Output the (X, Y) coordinate of the center of the cell containing the given text.  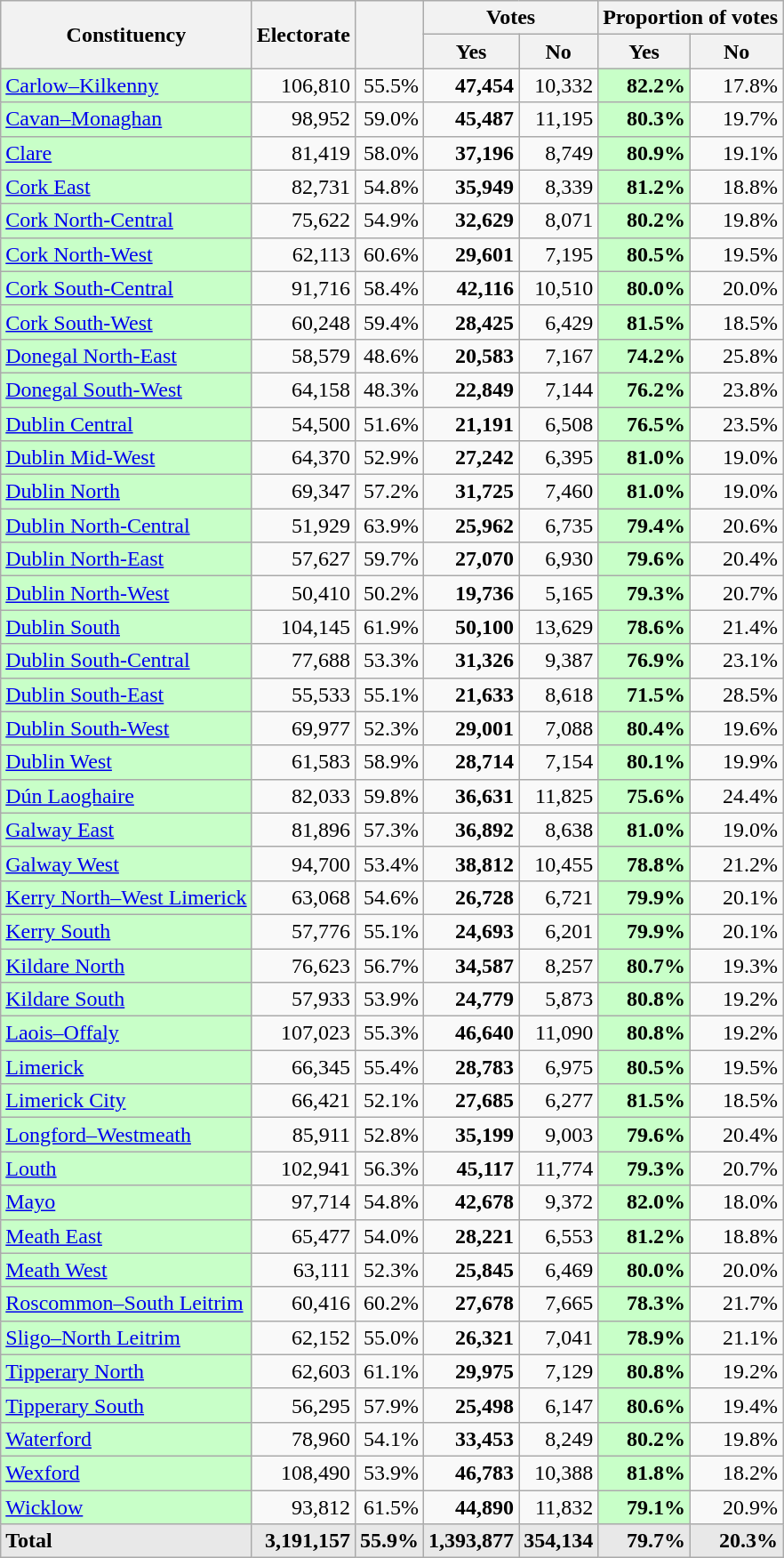
54,500 (303, 424)
66,421 (303, 1101)
Dublin South (126, 627)
21.4% (737, 627)
29,975 (471, 1371)
48.6% (389, 356)
Votes (511, 18)
75,622 (303, 221)
32,629 (471, 221)
10,332 (558, 85)
65,477 (303, 1236)
11,195 (558, 119)
85,911 (303, 1135)
50.2% (389, 593)
Laois–Offaly (126, 1033)
61,583 (303, 762)
54.0% (389, 1236)
60.6% (389, 254)
80.4% (644, 728)
81.8% (644, 1473)
Cork South-West (126, 322)
9,003 (558, 1135)
45,487 (471, 119)
59.8% (389, 796)
82.2% (644, 85)
50,410 (303, 593)
61.9% (389, 627)
6,508 (558, 424)
Dublin North-Central (126, 526)
61.5% (389, 1507)
354,134 (558, 1541)
62,603 (303, 1371)
27,685 (471, 1101)
35,949 (471, 187)
25,498 (471, 1405)
6,395 (558, 458)
Cavan–Monaghan (126, 119)
58.0% (389, 153)
17.8% (737, 85)
Dublin Central (126, 424)
6,975 (558, 1067)
7,088 (558, 728)
26,728 (471, 897)
11,774 (558, 1168)
28,714 (471, 762)
7,041 (558, 1337)
Donegal South-West (126, 389)
57,627 (303, 559)
31,326 (471, 661)
6,735 (558, 526)
Longford–Westmeath (126, 1135)
7,665 (558, 1304)
7,167 (558, 356)
7,144 (558, 389)
Tipperary South (126, 1405)
55.0% (389, 1337)
51.6% (389, 424)
93,812 (303, 1507)
27,242 (471, 458)
55.9% (389, 1541)
33,453 (471, 1439)
5,873 (558, 1000)
6,277 (558, 1101)
74.2% (644, 356)
60,416 (303, 1304)
18.2% (737, 1473)
7,460 (558, 492)
79.4% (644, 526)
28.5% (737, 695)
42,116 (471, 288)
24.4% (737, 796)
80.9% (644, 153)
1,393,877 (471, 1541)
76.9% (644, 661)
Wexford (126, 1473)
9,387 (558, 661)
80.3% (644, 119)
26,321 (471, 1337)
59.0% (389, 119)
7,154 (558, 762)
10,510 (558, 288)
63.9% (389, 526)
20.9% (737, 1507)
19.9% (737, 762)
10,388 (558, 1473)
6,147 (558, 1405)
3,191,157 (303, 1541)
25,962 (471, 526)
Kildare South (126, 1000)
Meath West (126, 1270)
6,469 (558, 1270)
Roscommon–South Leitrim (126, 1304)
Kerry North–West Limerick (126, 897)
8,339 (558, 187)
Dún Laoghaire (126, 796)
27,070 (471, 559)
21,633 (471, 695)
19.1% (737, 153)
Limerick City (126, 1101)
24,779 (471, 1000)
8,749 (558, 153)
98,952 (303, 119)
20,583 (471, 356)
54.6% (389, 897)
45,117 (471, 1168)
35,199 (471, 1135)
6,201 (558, 931)
46,640 (471, 1033)
69,977 (303, 728)
Electorate (303, 35)
25,845 (471, 1270)
21.2% (737, 863)
Kerry South (126, 931)
82,033 (303, 796)
78.9% (644, 1337)
28,425 (471, 322)
52.9% (389, 458)
57.2% (389, 492)
Kildare North (126, 965)
42,678 (471, 1202)
78.3% (644, 1304)
56,295 (303, 1405)
53.4% (389, 863)
6,429 (558, 322)
56.3% (389, 1168)
23.1% (737, 661)
Dublin West (126, 762)
8,249 (558, 1439)
22,849 (471, 389)
18.0% (737, 1202)
64,370 (303, 458)
58,579 (303, 356)
56.7% (389, 965)
80.7% (644, 965)
24,693 (471, 931)
102,941 (303, 1168)
25.8% (737, 356)
19.7% (737, 119)
60.2% (389, 1304)
81,419 (303, 153)
11,825 (558, 796)
7,195 (558, 254)
76.2% (644, 389)
11,090 (558, 1033)
37,196 (471, 153)
7,129 (558, 1371)
10,455 (558, 863)
59.7% (389, 559)
8,638 (558, 830)
29,601 (471, 254)
Mayo (126, 1202)
59.4% (389, 322)
60,248 (303, 322)
Wicklow (126, 1507)
Dublin North-West (126, 593)
97,714 (303, 1202)
76.5% (644, 424)
Dublin North-East (126, 559)
52.1% (389, 1101)
47,454 (471, 85)
63,111 (303, 1270)
Dublin North (126, 492)
57,933 (303, 1000)
71.5% (644, 695)
106,810 (303, 85)
Carlow–Kilkenny (126, 85)
54.9% (389, 221)
77,688 (303, 661)
Waterford (126, 1439)
79.7% (644, 1541)
62,152 (303, 1337)
76,623 (303, 965)
20.3% (737, 1541)
Dublin South-West (126, 728)
79.1% (644, 1507)
44,890 (471, 1507)
Galway East (126, 830)
48.3% (389, 389)
52.8% (389, 1135)
Total (126, 1541)
46,783 (471, 1473)
Cork North-Central (126, 221)
66,345 (303, 1067)
82,731 (303, 187)
75.6% (644, 796)
19,736 (471, 593)
57.9% (389, 1405)
55.5% (389, 85)
104,145 (303, 627)
63,068 (303, 897)
Dublin Mid-West (126, 458)
Cork South-Central (126, 288)
28,221 (471, 1236)
91,716 (303, 288)
Clare (126, 153)
11,832 (558, 1507)
51,929 (303, 526)
108,490 (303, 1473)
Sligo–North Leitrim (126, 1337)
57,776 (303, 931)
23.8% (737, 389)
78,960 (303, 1439)
8,257 (558, 965)
6,721 (558, 897)
13,629 (558, 627)
27,678 (471, 1304)
Limerick (126, 1067)
36,631 (471, 796)
50,100 (471, 627)
20.6% (737, 526)
107,023 (303, 1033)
19.3% (737, 965)
64,158 (303, 389)
69,347 (303, 492)
78.6% (644, 627)
80.1% (644, 762)
19.6% (737, 728)
Meath East (126, 1236)
55,533 (303, 695)
19.4% (737, 1405)
21.1% (737, 1337)
58.9% (389, 762)
Tipperary North (126, 1371)
6,553 (558, 1236)
29,001 (471, 728)
78.8% (644, 863)
8,071 (558, 221)
34,587 (471, 965)
58.4% (389, 288)
55.4% (389, 1067)
54.1% (389, 1439)
61.1% (389, 1371)
62,113 (303, 254)
23.5% (737, 424)
82.0% (644, 1202)
38,812 (471, 863)
80.6% (644, 1405)
Louth (126, 1168)
36,892 (471, 830)
28,783 (471, 1067)
Cork North-West (126, 254)
Dublin South-Central (126, 661)
53.3% (389, 661)
Galway West (126, 863)
6,930 (558, 559)
Constituency (126, 35)
81,896 (303, 830)
21.7% (737, 1304)
Dublin South-East (126, 695)
9,372 (558, 1202)
Proportion of votes (691, 18)
21,191 (471, 424)
5,165 (558, 593)
57.3% (389, 830)
55.3% (389, 1033)
8,618 (558, 695)
31,725 (471, 492)
94,700 (303, 863)
Cork East (126, 187)
Donegal North-East (126, 356)
